Locate the cell with the specified text and output its (x, y) center coordinate. 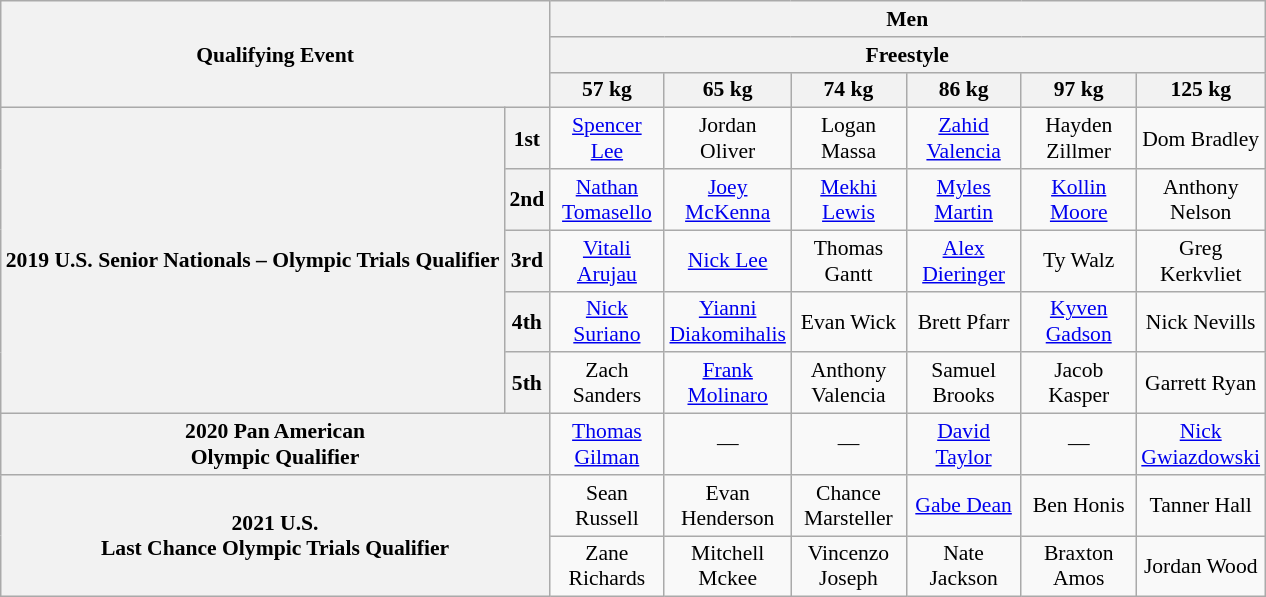
2019 U.S. Senior Nationals – Olympic Trials Qualifier (253, 261)
Yianni Diakomihalis (727, 322)
125 kg (1200, 90)
Greg Kerkvliet (1200, 260)
Mitchell Mckee (727, 566)
74 kg (848, 90)
Chance Marsteller (848, 506)
3rd (526, 260)
Freestyle (907, 55)
Logan Massa (848, 138)
2020 Pan AmericanOlympic Qualifier (276, 444)
David Taylor (964, 444)
Dom Bradley (1200, 138)
Anthony Valencia (848, 384)
57 kg (606, 90)
65 kg (727, 90)
Ty Walz (1078, 260)
Brett Pfarr (964, 322)
4th (526, 322)
Men (907, 19)
Samuel Brooks (964, 384)
Hayden Zillmer (1078, 138)
Kyven Gadson (1078, 322)
Nick Gwiazdowski (1200, 444)
86 kg (964, 90)
Nick Nevills (1200, 322)
Jordan Oliver (727, 138)
Sean Russell (606, 506)
Qualifying Event (276, 54)
1st (526, 138)
Evan Wick (848, 322)
Thomas Gantt (848, 260)
Garrett Ryan (1200, 384)
Anthony Nelson (1200, 200)
Zach Sanders (606, 384)
Ben Honis (1078, 506)
Jordan Wood (1200, 566)
Jacob Kasper (1078, 384)
97 kg (1078, 90)
Vitali Arujau (606, 260)
Frank Molinaro (727, 384)
Nathan Tomasello (606, 200)
Thomas Gilman (606, 444)
Zane Richards (606, 566)
Gabe Dean (964, 506)
Mekhi Lewis (848, 200)
Alex Dieringer (964, 260)
Tanner Hall (1200, 506)
Myles Martin (964, 200)
Nick Suriano (606, 322)
Spencer Lee (606, 138)
Zahid Valencia (964, 138)
Braxton Amos (1078, 566)
5th (526, 384)
Nate Jackson (964, 566)
Nick Lee (727, 260)
2nd (526, 200)
Kollin Moore (1078, 200)
2021 U.S.Last Chance Olympic Trials Qualifier (276, 536)
Joey McKenna (727, 200)
Evan Henderson (727, 506)
Vincenzo Joseph (848, 566)
